Return the (x, y) coordinate for the center point of the cell that contains the specified text.  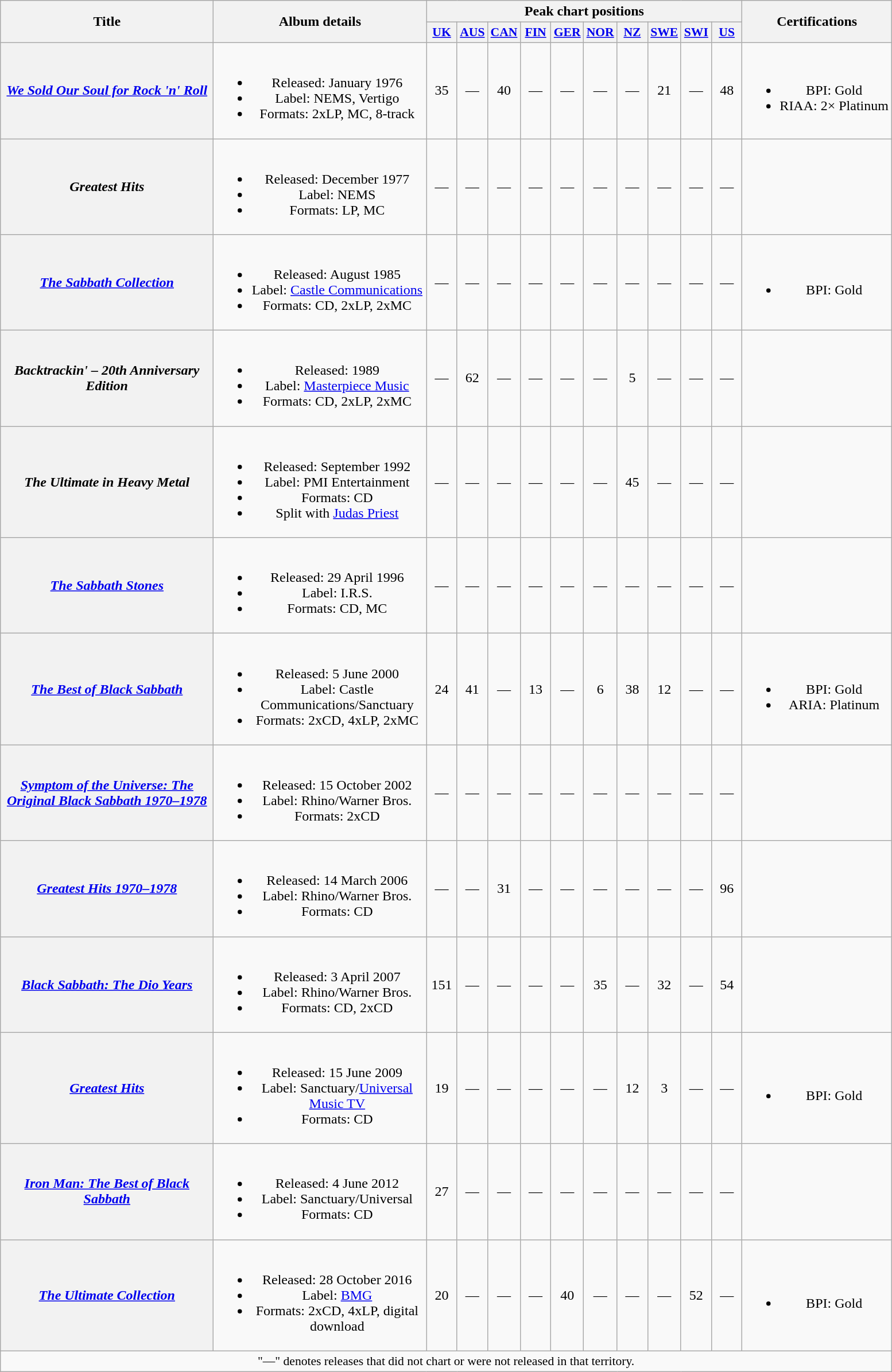
21 (664, 91)
Released: January 1976Label: NEMS, VertigoFormats: 2xLP, MC, 8-track (320, 91)
38 (633, 689)
Black Sabbath: The Dio Years (107, 985)
Released: 15 October 2002Label: Rhino/Warner Bros.Formats: 2xCD (320, 793)
"—" denotes releases that did not chart or were not released in that territory. (447, 1361)
BPI: GoldARIA: Platinum (817, 689)
Released: 5 June 2000Label: Castle Communications/SanctuaryFormats: 2xCD, 4xLP, 2xMC (320, 689)
Released: 15 June 2009Label: Sanctuary/Universal Music TVFormats: CD (320, 1088)
Released: 28 October 2016Label: BMGFormats: 2xCD, 4xLP, digital download (320, 1295)
Released: 1989Label: Masterpiece MusicFormats: CD, 2xLP, 2xMC (320, 379)
The Sabbath Stones (107, 585)
31 (504, 888)
3 (664, 1088)
Released: December 1977Label: NEMSFormats: LP, MC (320, 187)
32 (664, 985)
Released: 3 April 2007Label: Rhino/Warner Bros.Formats: CD, 2xCD (320, 985)
Peak chart positions (584, 11)
54 (727, 985)
45 (633, 482)
GER (567, 33)
FIN (535, 33)
The Ultimate Collection (107, 1295)
Iron Man: The Best of Black Sabbath (107, 1191)
SWE (664, 33)
52 (696, 1295)
The Ultimate in Heavy Metal (107, 482)
SWI (696, 33)
19 (442, 1088)
We Sold Our Soul for Rock 'n' Roll (107, 91)
Released: September 1992Label: PMI EntertainmentFormats: CDSplit with Judas Priest (320, 482)
Greatest Hits 1970–1978 (107, 888)
96 (727, 888)
NZ (633, 33)
Symptom of the Universe: The Original Black Sabbath 1970–1978 (107, 793)
Released: 14 March 2006Label: Rhino/Warner Bros.Formats: CD (320, 888)
24 (442, 689)
Album details (320, 22)
Released: 29 April 1996Label: I.R.S.Formats: CD, MC (320, 585)
Title (107, 22)
5 (633, 379)
6 (600, 689)
62 (472, 379)
Backtrackin' – 20th Anniversary Edition (107, 379)
CAN (504, 33)
UK (442, 33)
13 (535, 689)
48 (727, 91)
41 (472, 689)
Released: 4 June 2012Label: Sanctuary/UniversalFormats: CD (320, 1191)
AUS (472, 33)
The Sabbath Collection (107, 282)
NOR (600, 33)
Released: August 1985Label: Castle CommunicationsFormats: CD, 2xLP, 2xMC (320, 282)
Certifications (817, 22)
BPI: GoldRIAA: 2× Platinum (817, 91)
151 (442, 985)
20 (442, 1295)
US (727, 33)
The Best of Black Sabbath (107, 689)
27 (442, 1191)
